Determine the (x, y) coordinate at the center of the cell enclosing the given text.  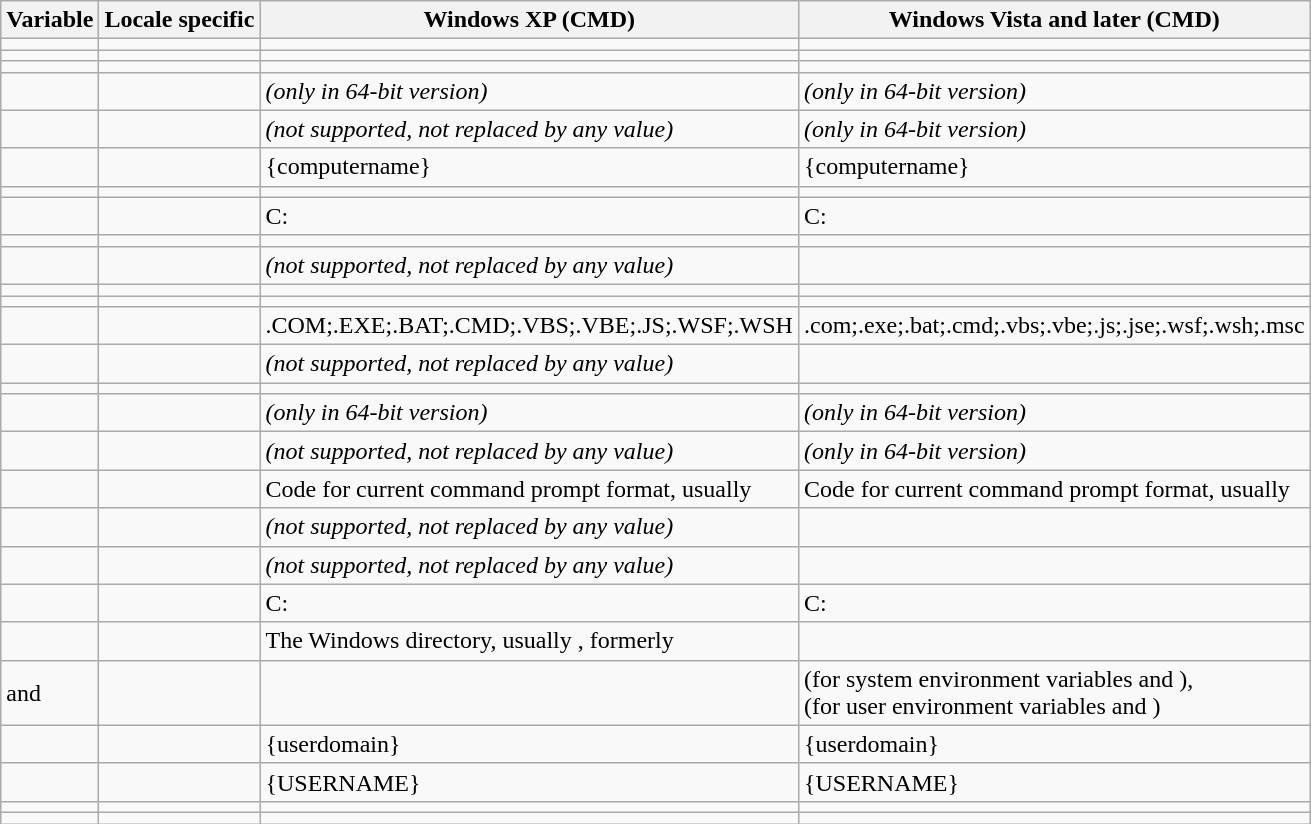
(for system environment variables and ), (for user environment variables and ) (1054, 692)
Locale specific (180, 20)
and (50, 692)
.COM;.EXE;.BAT;.CMD;.VBS;.VBE;.JS;.WSF;.WSH (529, 326)
The Windows directory, usually , formerly (529, 641)
Windows XP (CMD) (529, 20)
.com;.exe;.bat;.cmd;.vbs;.vbe;.js;.jse;.wsf;.wsh;.msc (1054, 326)
Windows Vista and later (CMD) (1054, 20)
Variable (50, 20)
